Search for the cell housing the specified text and yield its [x, y] center coordinate. 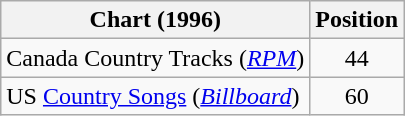
Position [357, 20]
Chart (1996) [156, 20]
Canada Country Tracks (RPM) [156, 58]
US Country Songs (Billboard) [156, 96]
44 [357, 58]
60 [357, 96]
